Locate the cell with the specified text and output its (X, Y) center coordinate. 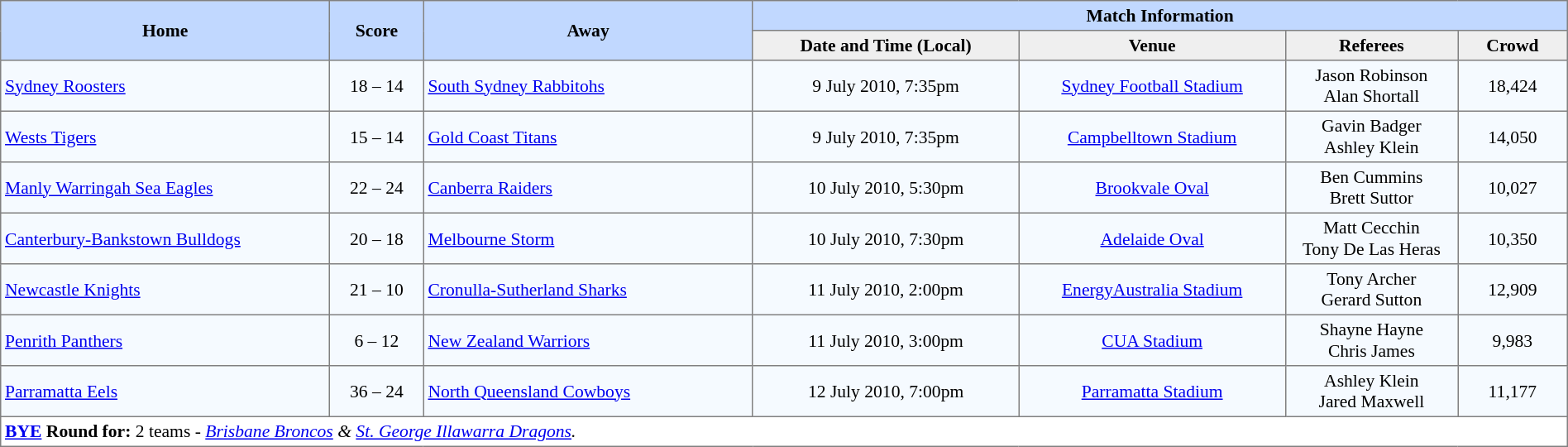
Sydney Roosters (165, 86)
11 July 2010, 3:00pm (886, 340)
12 July 2010, 7:00pm (886, 392)
Parramatta Stadium (1152, 392)
Gavin BadgerAshley Klein (1371, 137)
North Queensland Cowboys (588, 392)
10,350 (1513, 238)
Penrith Panthers (165, 340)
36 – 24 (377, 392)
Venue (1152, 46)
18 – 14 (377, 86)
Manly Warringah Sea Eagles (165, 188)
14,050 (1513, 137)
BYE Round for: 2 teams - Brisbane Broncos & St. George Illawarra Dragons. (784, 431)
Shayne HayneChris James (1371, 340)
22 – 24 (377, 188)
Cronulla-Sutherland Sharks (588, 290)
Matt CecchinTony De Las Heras (1371, 238)
21 – 10 (377, 290)
10 July 2010, 5:30pm (886, 188)
CUA Stadium (1152, 340)
Tony ArcherGerard Sutton (1371, 290)
Home (165, 31)
Jason RobinsonAlan Shortall (1371, 86)
15 – 14 (377, 137)
Wests Tigers (165, 137)
Referees (1371, 46)
Ashley KleinJared Maxwell (1371, 392)
Melbourne Storm (588, 238)
10,027 (1513, 188)
Adelaide Oval (1152, 238)
Match Information (1159, 16)
Crowd (1513, 46)
Away (588, 31)
10 July 2010, 7:30pm (886, 238)
Gold Coast Titans (588, 137)
Parramatta Eels (165, 392)
18,424 (1513, 86)
EnergyAustralia Stadium (1152, 290)
Sydney Football Stadium (1152, 86)
12,909 (1513, 290)
Newcastle Knights (165, 290)
Ben CumminsBrett Suttor (1371, 188)
Date and Time (Local) (886, 46)
9,983 (1513, 340)
Brookvale Oval (1152, 188)
6 – 12 (377, 340)
Campbelltown Stadium (1152, 137)
20 – 18 (377, 238)
11,177 (1513, 392)
11 July 2010, 2:00pm (886, 290)
Canterbury-Bankstown Bulldogs (165, 238)
South Sydney Rabbitohs (588, 86)
New Zealand Warriors (588, 340)
Canberra Raiders (588, 188)
Score (377, 31)
